Detect which cell encompasses the target text, then output its (X, Y) center coordinate. 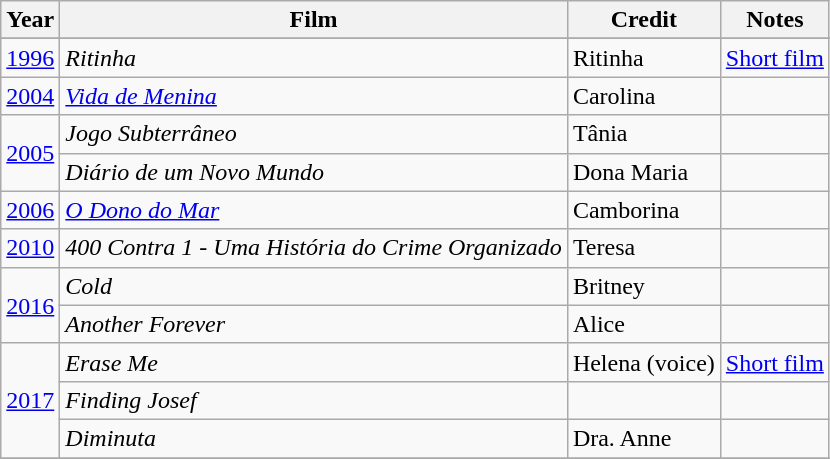
Cold (314, 286)
Credit (644, 20)
Britney (644, 286)
Diminuta (314, 438)
Finding Josef (314, 400)
O Dono do Mar (314, 210)
Helena (voice) (644, 362)
Diário de um Novo Mundo (314, 172)
Teresa (644, 248)
Camborina (644, 210)
Vida de Menina (314, 96)
400 Contra 1 - Uma História do Crime Organizado (314, 248)
Notes (774, 20)
2004 (30, 96)
Carolina (644, 96)
Film (314, 20)
Dona Maria (644, 172)
Another Forever (314, 324)
1996 (30, 58)
2006 (30, 210)
Erase Me (314, 362)
2016 (30, 305)
Year (30, 20)
Jogo Subterrâneo (314, 134)
Alice (644, 324)
Tânia (644, 134)
2005 (30, 153)
2010 (30, 248)
Dra. Anne (644, 438)
2017 (30, 400)
